Return the (x, y) coordinate for the center point of the cell that contains the specified text.  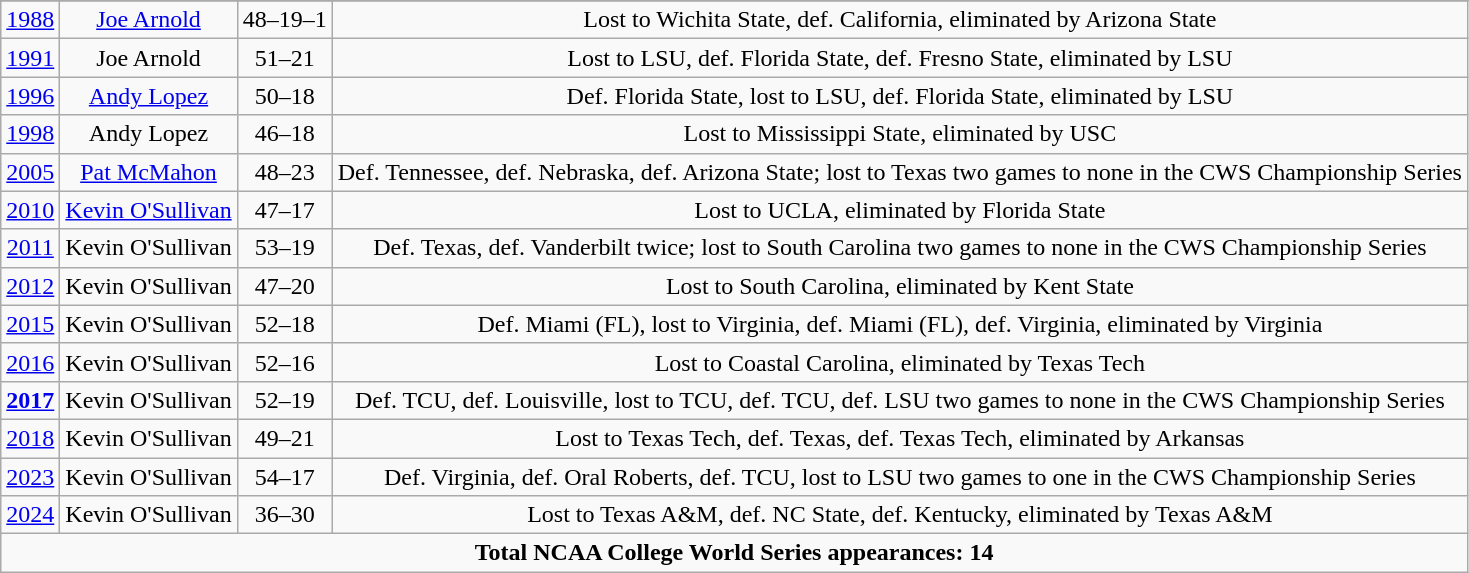
2018 (30, 438)
Lost to LSU, def. Florida State, def. Fresno State, eliminated by LSU (900, 58)
49–21 (284, 438)
2011 (30, 248)
2015 (30, 324)
2023 (30, 477)
1996 (30, 96)
51–21 (284, 58)
52–19 (284, 400)
53–19 (284, 248)
46–18 (284, 134)
Pat McMahon (148, 172)
Lost to Wichita State, def. California, eliminated by Arizona State (900, 20)
2005 (30, 172)
Def. Tennessee, def. Nebraska, def. Arizona State; lost to Texas two games to none in the CWS Championship Series (900, 172)
1991 (30, 58)
1998 (30, 134)
Lost to Texas Tech, def. Texas, def. Texas Tech, eliminated by Arkansas (900, 438)
2024 (30, 515)
48–19–1 (284, 20)
Def. TCU, def. Louisville, lost to TCU, def. TCU, def. LSU two games to none in the CWS Championship Series (900, 400)
47–17 (284, 210)
Total NCAA College World Series appearances: 14 (734, 553)
47–20 (284, 286)
50–18 (284, 96)
Def. Miami (FL), lost to Virginia, def. Miami (FL), def. Virginia, eliminated by Virginia (900, 324)
1988 (30, 20)
48–23 (284, 172)
2016 (30, 362)
2012 (30, 286)
Lost to Mississippi State, eliminated by USC (900, 134)
Lost to Coastal Carolina, eliminated by Texas Tech (900, 362)
52–18 (284, 324)
Def. Florida State, lost to LSU, def. Florida State, eliminated by LSU (900, 96)
2017 (30, 400)
36–30 (284, 515)
Def. Texas, def. Vanderbilt twice; lost to South Carolina two games to none in the CWS Championship Series (900, 248)
2010 (30, 210)
Lost to Texas A&M, def. NC State, def. Kentucky, eliminated by Texas A&M (900, 515)
Lost to South Carolina, eliminated by Kent State (900, 286)
54–17 (284, 477)
52–16 (284, 362)
Def. Virginia, def. Oral Roberts, def. TCU, lost to LSU two games to one in the CWS Championship Series (900, 477)
Lost to UCLA, eliminated by Florida State (900, 210)
